Search for the cell housing the specified text and yield its [x, y] center coordinate. 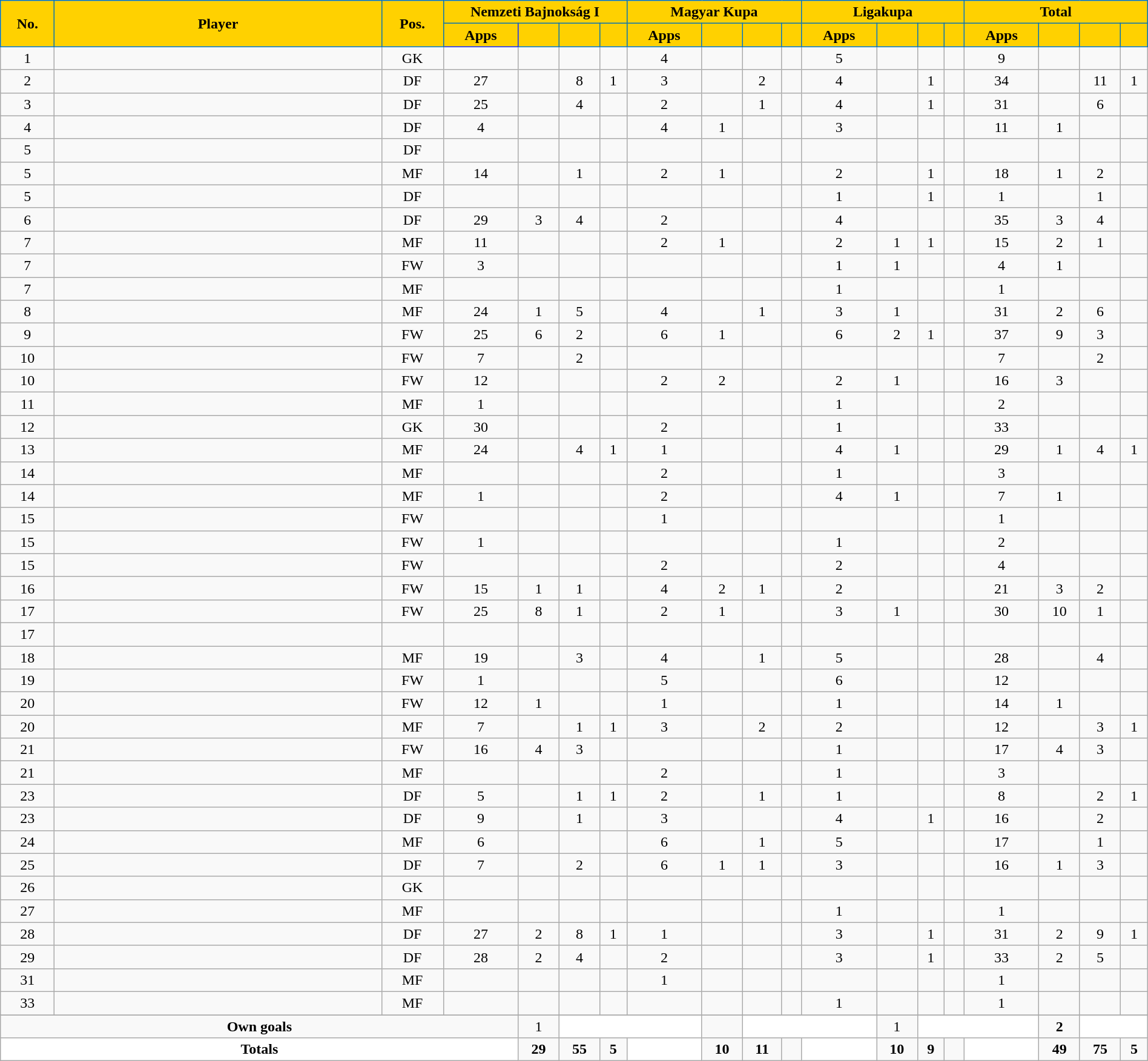
55 [579, 1049]
Total [1056, 12]
Magyar Kupa [714, 12]
Ligakupa [883, 12]
Own goals [259, 1026]
75 [1100, 1049]
Totals [259, 1049]
37 [1001, 335]
Pos. [412, 24]
13 [28, 450]
49 [1060, 1049]
26 [28, 888]
Player [218, 24]
34 [1001, 81]
No. [28, 24]
35 [1001, 219]
Nemzeti Bajnokság I [535, 12]
